Search for the cell housing the specified text and yield its [x, y] center coordinate. 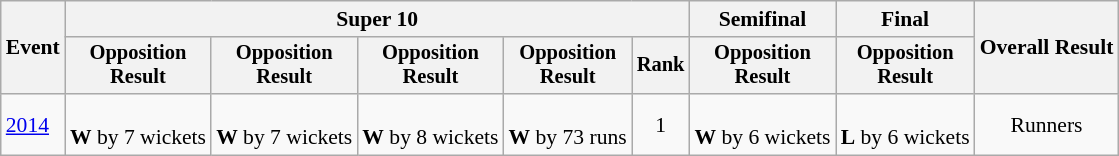
L by 6 wickets [906, 124]
Overall Result [1047, 48]
Runners [1047, 124]
1 [661, 124]
Semifinal [762, 19]
Super 10 [378, 19]
2014 [33, 124]
W by 8 wickets [430, 124]
Event [33, 48]
Final [906, 19]
W by 73 runs [568, 124]
Rank [661, 66]
W by 6 wickets [762, 124]
